Determine the (x, y) coordinate at the center of the cell enclosing the given text.  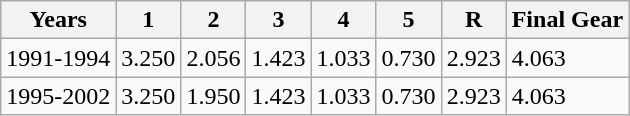
Years (58, 20)
4 (344, 20)
R (474, 20)
1.950 (214, 96)
1 (148, 20)
Final Gear (567, 20)
2.056 (214, 58)
5 (408, 20)
2 (214, 20)
1991-1994 (58, 58)
1995-2002 (58, 96)
3 (278, 20)
